Output the [X, Y] coordinate of the center of the cell containing the given text.  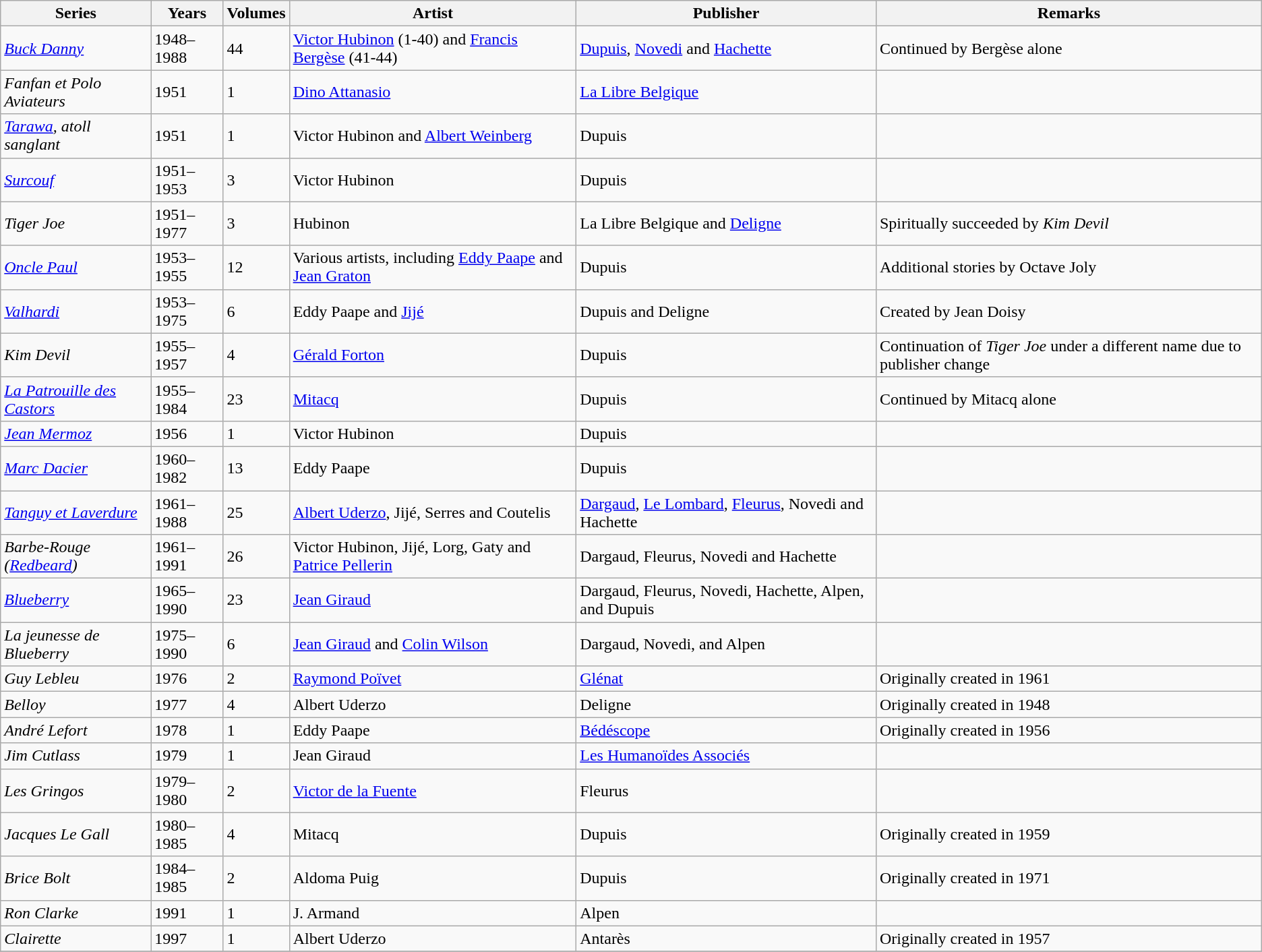
La Libre Belgique [727, 92]
Volumes [256, 13]
Oncle Paul [76, 267]
Dupuis, Novedi and Hachette [727, 49]
Originally created in 1971 [1069, 878]
Artist [433, 13]
Dargaud, Fleurus, Novedi and Hachette [727, 557]
Tarawa, atoll sanglant [76, 136]
1956 [187, 434]
1980–1985 [187, 835]
Remarks [1069, 13]
Jacques Le Gall [76, 835]
Aldoma Puig [433, 878]
Albert Uderzo, Jijé, Serres and Coutelis [433, 512]
Fleurus [727, 790]
Various artists, including Eddy Paape and Jean Graton [433, 267]
1997 [187, 939]
1953–1975 [187, 311]
Tiger Joe [76, 224]
Victor Hubinon (1-40) and Francis Bergèse (41-44) [433, 49]
Fanfan et Polo Aviateurs [76, 92]
1965–1990 [187, 600]
Dargaud, Fleurus, Novedi, Hachette, Alpen, and Dupuis [727, 600]
1979 [187, 756]
Bédéscope [727, 730]
Tanguy et Laverdure [76, 512]
Surcouf [76, 179]
Jean Giraud and Colin Wilson [433, 645]
Publisher [727, 13]
1955–1957 [187, 355]
Originally created in 1961 [1069, 679]
André Lefort [76, 730]
1984–1985 [187, 878]
Les Humanoïdes Associés [727, 756]
Continued by Mitacq alone [1069, 399]
26 [256, 557]
Brice Bolt [76, 878]
Dino Attanasio [433, 92]
Victor Hubinon and Albert Weinberg [433, 136]
25 [256, 512]
Jean Mermoz [76, 434]
1976 [187, 679]
Originally created in 1956 [1069, 730]
Additional stories by Octave Joly [1069, 267]
Victor de la Fuente [433, 790]
Hubinon [433, 224]
La Libre Belgique and Deligne [727, 224]
La jeunesse de Blueberry [76, 645]
Continued by Bergèse alone [1069, 49]
13 [256, 468]
1951–1977 [187, 224]
44 [256, 49]
Originally created in 1948 [1069, 705]
1955–1984 [187, 399]
J. Armand [433, 913]
Guy Lebleu [76, 679]
Barbe-Rouge (Redbeard) [76, 557]
Dargaud, Le Lombard, Fleurus, Novedi and Hachette [727, 512]
Continuation of Tiger Joe under a different name due to publisher change [1069, 355]
Valhardi [76, 311]
1979–1980 [187, 790]
Belloy [76, 705]
Antarès [727, 939]
1951–1953 [187, 179]
Blueberry [76, 600]
Clairette [76, 939]
1991 [187, 913]
1960–1982 [187, 468]
Glénat [727, 679]
Created by Jean Doisy [1069, 311]
1948–1988 [187, 49]
Dargaud, Novedi, and Alpen [727, 645]
Les Gringos [76, 790]
Dupuis and Deligne [727, 311]
1978 [187, 730]
1961–1988 [187, 512]
Eddy Paape and Jijé [433, 311]
Deligne [727, 705]
Marc Dacier [76, 468]
1961–1991 [187, 557]
Series [76, 13]
1977 [187, 705]
Years [187, 13]
1975–1990 [187, 645]
Raymond Poïvet [433, 679]
Alpen [727, 913]
Buck Danny [76, 49]
Gérald Forton [433, 355]
Originally created in 1957 [1069, 939]
12 [256, 267]
Kim Devil [76, 355]
Originally created in 1959 [1069, 835]
Spiritually succeeded by Kim Devil [1069, 224]
1953–1955 [187, 267]
Jim Cutlass [76, 756]
Ron Clarke [76, 913]
La Patrouille des Castors [76, 399]
Victor Hubinon, Jijé, Lorg, Gaty and Patrice Pellerin [433, 557]
